Find where the given text appears and provide that cell's center as [X, Y] coordinate. 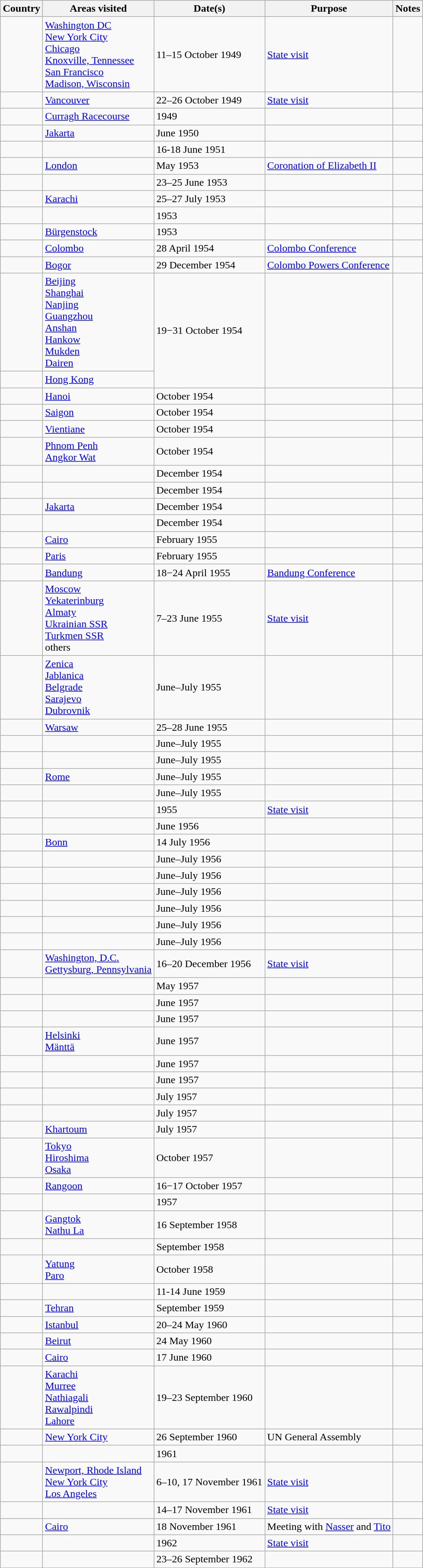
29 December 1954 [209, 265]
May 1957 [209, 986]
19–23 September 1960 [209, 1397]
May 1953 [209, 166]
October 1957 [209, 1158]
Curragh Racecourse [99, 116]
18−24 April 1955 [209, 572]
September 1959 [209, 1308]
Date(s) [209, 9]
20–24 May 1960 [209, 1324]
1957 [209, 1202]
Vientiane [99, 429]
16–20 December 1956 [209, 964]
Bogor [99, 265]
ZenicaJablanicaBelgradeSarajevoDubrovnik [99, 687]
Coronation of Elizabeth II [329, 166]
19−31 October 1954 [209, 331]
Colombo Powers Conference [329, 265]
Rome [99, 777]
GangtokNathu La [99, 1224]
14 July 1956 [209, 842]
MoscowYekaterinburgAlmatyUkrainian SSRTurkmen SSRothers [99, 618]
Helsinki Mänttä [99, 1042]
Bandung Conference [329, 572]
London [99, 166]
Saigon [99, 413]
Karachi [99, 199]
Bonn [99, 842]
17 June 1960 [209, 1358]
23–26 September 1962 [209, 1559]
Bandung [99, 572]
New York City [99, 1437]
16−17 October 1957 [209, 1186]
Colombo [99, 248]
Phnom PenhAngkor Wat [99, 451]
1961 [209, 1454]
June 1956 [209, 826]
6–10, 17 November 1961 [209, 1482]
BeijingShanghaiNanjingGuangzhouAnshanHankowMukdenDairen [99, 322]
7–23 June 1955 [209, 618]
Newport, Rhode IslandNew York CityLos Angeles [99, 1482]
25–28 June 1955 [209, 727]
Purpose [329, 9]
June 1950 [209, 133]
Washington DCNew York CityChicagoKnoxville, TennesseeSan FranciscoMadison, Wisconsin [99, 55]
Bürgenstock [99, 232]
11-14 June 1959 [209, 1291]
Country [22, 9]
1949 [209, 116]
16 September 1958 [209, 1224]
Paris [99, 556]
1955 [209, 810]
16-18 June 1951 [209, 149]
Hong Kong [99, 380]
14–17 November 1961 [209, 1510]
KarachiMurreeNathiagaliRawalpindiLahore [99, 1397]
UN General Assembly [329, 1437]
Vancouver [99, 100]
Colombo Conference [329, 248]
Hanoi [99, 396]
Tehran [99, 1308]
Khartoum [99, 1129]
TokyoHiroshimaOsaka [99, 1158]
Rangoon [99, 1186]
Warsaw [99, 727]
September 1958 [209, 1247]
Istanbul [99, 1324]
Washington, D.C.Gettysburg, Pennsylvania [99, 964]
Notes [408, 9]
28 April 1954 [209, 248]
23–25 June 1953 [209, 182]
11–15 October 1949 [209, 55]
24 May 1960 [209, 1341]
18 November 1961 [209, 1526]
22–26 October 1949 [209, 100]
Meeting with Nasser and Tito [329, 1526]
25–27 July 1953 [209, 199]
YatungParo [99, 1269]
1962 [209, 1543]
26 September 1960 [209, 1437]
Areas visited [99, 9]
October 1958 [209, 1269]
Beirut [99, 1341]
